Return (x, y) of the center of cell containing provided text 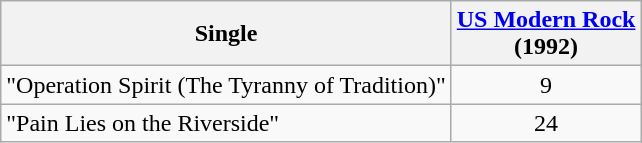
US Modern Rock(1992) (546, 34)
"Operation Spirit (The Tyranny of Tradition)" (226, 85)
24 (546, 123)
"Pain Lies on the Riverside" (226, 123)
Single (226, 34)
9 (546, 85)
